For the text-containing cell, return its midpoint in (x, y) coordinate format. 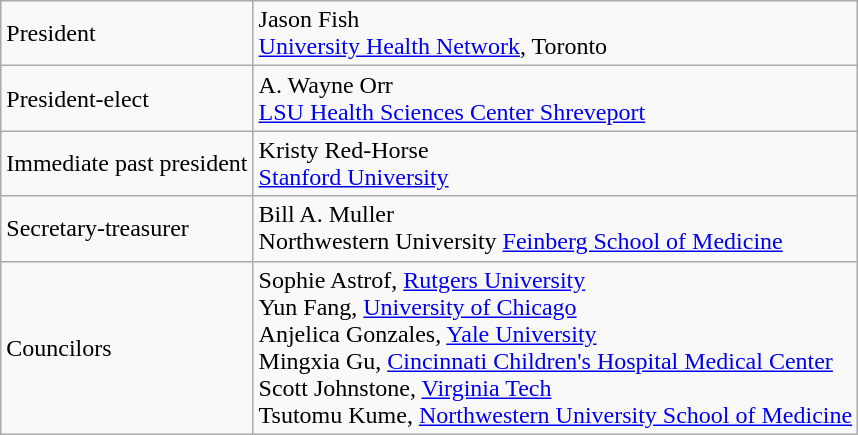
Immediate past president (127, 164)
A. Wayne OrrLSU Health Sciences Center Shreveport (556, 98)
President (127, 34)
Jason FishUniversity Health Network, Toronto (556, 34)
Kristy Red-HorseStanford University (556, 164)
Councilors (127, 348)
Bill A. MullerNorthwestern University Feinberg School of Medicine (556, 228)
President-elect (127, 98)
Secretary-treasurer (127, 228)
